From the cell containing the given text, extract its center point as (x, y) coordinate. 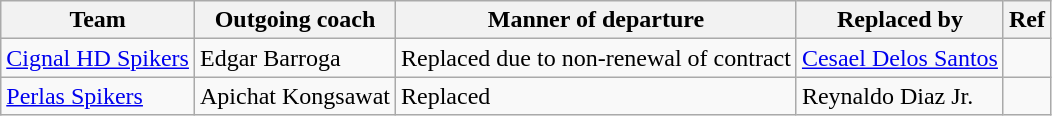
Replaced (596, 96)
Edgar Barroga (294, 58)
Replaced by (900, 20)
Cesael Delos Santos (900, 58)
Manner of departure (596, 20)
Replaced due to non-renewal of contract (596, 58)
Ref (1026, 20)
Outgoing coach (294, 20)
Cignal HD Spikers (98, 58)
Reynaldo Diaz Jr. (900, 96)
Apichat Kongsawat (294, 96)
Perlas Spikers (98, 96)
Team (98, 20)
